Capture the cell that displays the provided text and extract its (x, y) central coordinate. 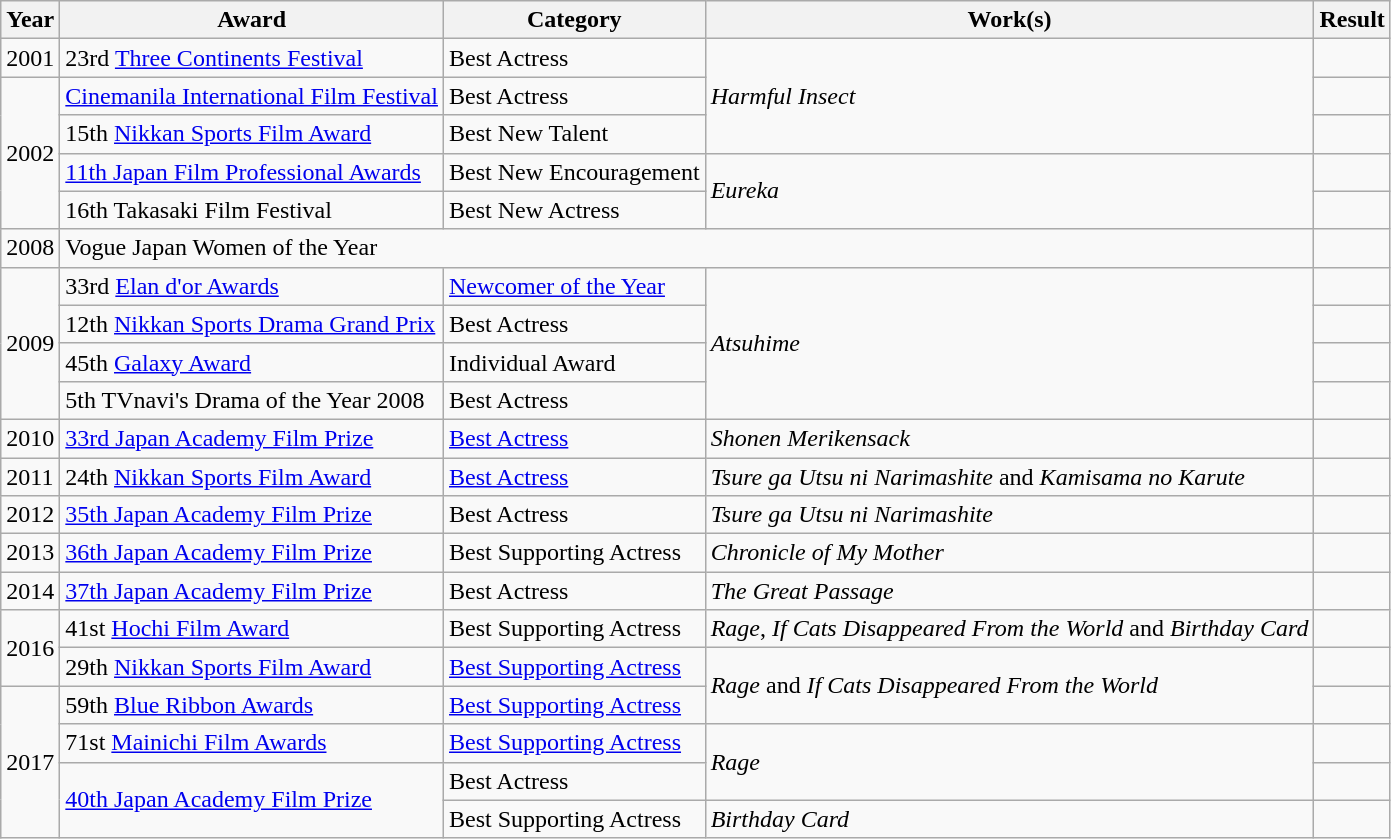
23rd Three Continents Festival (252, 58)
2001 (30, 58)
Rage (1010, 762)
Individual Award (574, 362)
Year (30, 20)
Shonen Merikensack (1010, 438)
Chronicle of My Mother (1010, 553)
2016 (30, 648)
Harmful Insect (1010, 96)
Best New Actress (574, 210)
2008 (30, 248)
71st Mainichi Film Awards (252, 743)
2012 (30, 515)
11th Japan Film Professional Awards (252, 172)
59th Blue Ribbon Awards (252, 705)
Birthday Card (1010, 819)
35th Japan Academy Film Prize (252, 515)
Best New Encouragement (574, 172)
12th Nikkan Sports Drama Grand Prix (252, 324)
Rage, If Cats Disappeared From the World and Birthday Card (1010, 629)
45th Galaxy Award (252, 362)
Best New Talent (574, 134)
Work(s) (1010, 20)
15th Nikkan Sports Film Award (252, 134)
Eureka (1010, 191)
The Great Passage (1010, 591)
Result (1352, 20)
Tsure ga Utsu ni Narimashite and Kamisama no Karute (1010, 477)
Category (574, 20)
29th Nikkan Sports Film Award (252, 667)
40th Japan Academy Film Prize (252, 800)
33rd Elan d'or Awards (252, 286)
Rage and If Cats Disappeared From the World (1010, 686)
2010 (30, 438)
Cinemanila International Film Festival (252, 96)
2014 (30, 591)
Atsuhime (1010, 343)
2017 (30, 762)
2009 (30, 343)
36th Japan Academy Film Prize (252, 553)
Newcomer of the Year (574, 286)
33rd Japan Academy Film Prize (252, 438)
5th TVnavi's Drama of the Year 2008 (252, 400)
2011 (30, 477)
2002 (30, 153)
16th Takasaki Film Festival (252, 210)
2013 (30, 553)
Tsure ga Utsu ni Narimashite (1010, 515)
24th Nikkan Sports Film Award (252, 477)
41st Hochi Film Award (252, 629)
Vogue Japan Women of the Year (687, 248)
37th Japan Academy Film Prize (252, 591)
Award (252, 20)
